Pinpoint the cell where the given text exists, returning its [X, Y] midpoint coordinate. 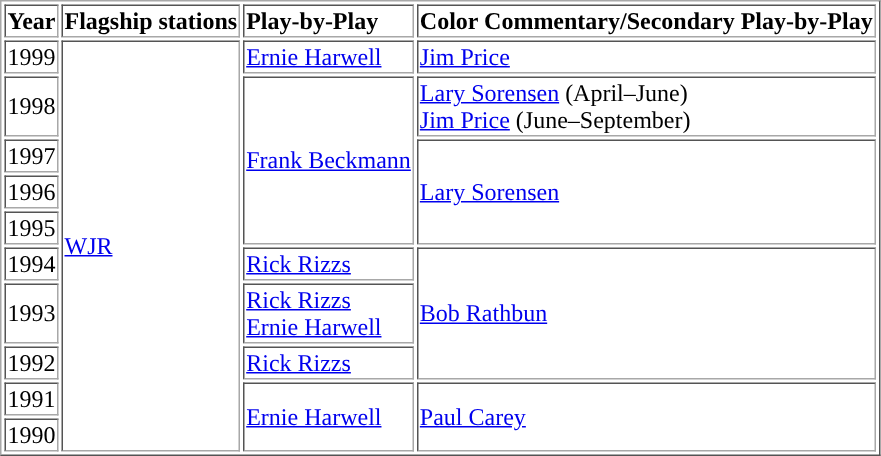
Lary Sorensen [646, 192]
1996 [31, 192]
Flagship stations [152, 20]
Jim Price [646, 56]
1997 [31, 156]
1992 [31, 362]
Rick Rizzs Ernie Harwell [328, 314]
1993 [31, 314]
Paul Carey [646, 416]
1998 [31, 106]
1999 [31, 56]
1990 [31, 434]
Color Commentary/Secondary Play-by-Play [646, 20]
1991 [31, 398]
1994 [31, 264]
Play-by-Play [328, 20]
Bob Rathbun [646, 314]
WJR [152, 246]
1995 [31, 228]
Lary Sorensen (April–June) Jim Price (June–September) [646, 106]
Frank Beckmann [328, 160]
Year [31, 20]
